For the text-containing cell, return its midpoint in (x, y) coordinate format. 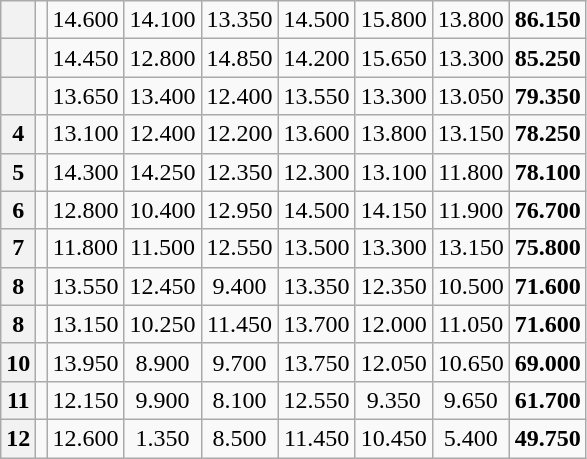
14.150 (394, 210)
78.100 (548, 172)
12.050 (394, 362)
76.700 (548, 210)
9.400 (240, 286)
12.950 (240, 210)
10.250 (162, 324)
7 (18, 248)
86.150 (548, 20)
12 (18, 438)
8.900 (162, 362)
14.850 (240, 58)
10.500 (470, 286)
11.900 (470, 210)
13.950 (86, 362)
14.600 (86, 20)
6 (18, 210)
12.600 (86, 438)
12.150 (86, 400)
78.250 (548, 134)
10.450 (394, 438)
69.000 (548, 362)
8.500 (240, 438)
61.700 (548, 400)
13.500 (316, 248)
10 (18, 362)
9.900 (162, 400)
9.350 (394, 400)
10.400 (162, 210)
85.250 (548, 58)
13.700 (316, 324)
14.100 (162, 20)
15.800 (394, 20)
14.250 (162, 172)
12.300 (316, 172)
1.350 (162, 438)
9.650 (470, 400)
13.400 (162, 96)
75.800 (548, 248)
12.200 (240, 134)
12.450 (162, 286)
15.650 (394, 58)
13.050 (470, 96)
11.500 (162, 248)
11.050 (470, 324)
9.700 (240, 362)
49.750 (548, 438)
13.600 (316, 134)
11 (18, 400)
79.350 (548, 96)
13.650 (86, 96)
8.100 (240, 400)
14.300 (86, 172)
14.200 (316, 58)
14.450 (86, 58)
12.000 (394, 324)
10.650 (470, 362)
5 (18, 172)
4 (18, 134)
13.750 (316, 362)
5.400 (470, 438)
